Provide the (x, y) coordinate of the cell's center where the given text is located.  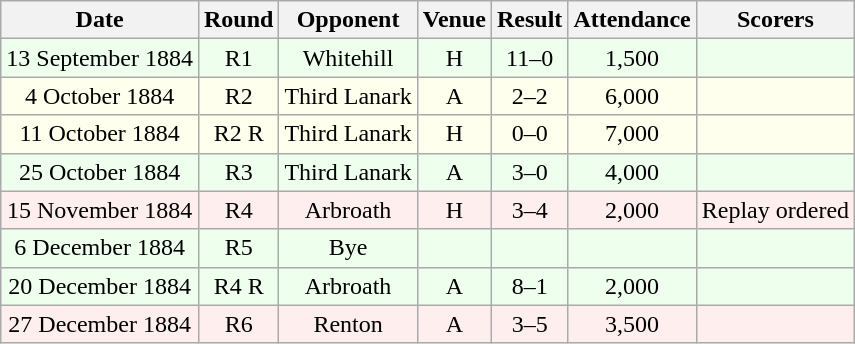
25 October 1884 (100, 172)
R4 (238, 210)
8–1 (529, 286)
Result (529, 20)
R4 R (238, 286)
15 November 1884 (100, 210)
R1 (238, 58)
Scorers (775, 20)
R6 (238, 324)
3–0 (529, 172)
Round (238, 20)
Renton (348, 324)
Venue (454, 20)
11 October 1884 (100, 134)
3–5 (529, 324)
Replay ordered (775, 210)
Date (100, 20)
1,500 (632, 58)
6,000 (632, 96)
Whitehill (348, 58)
2–2 (529, 96)
11–0 (529, 58)
4 October 1884 (100, 96)
Bye (348, 248)
Attendance (632, 20)
20 December 1884 (100, 286)
R3 (238, 172)
4,000 (632, 172)
6 December 1884 (100, 248)
3,500 (632, 324)
0–0 (529, 134)
7,000 (632, 134)
Opponent (348, 20)
27 December 1884 (100, 324)
13 September 1884 (100, 58)
R2 (238, 96)
3–4 (529, 210)
R5 (238, 248)
R2 R (238, 134)
